Find where the given text appears and provide that cell's center as [X, Y] coordinate. 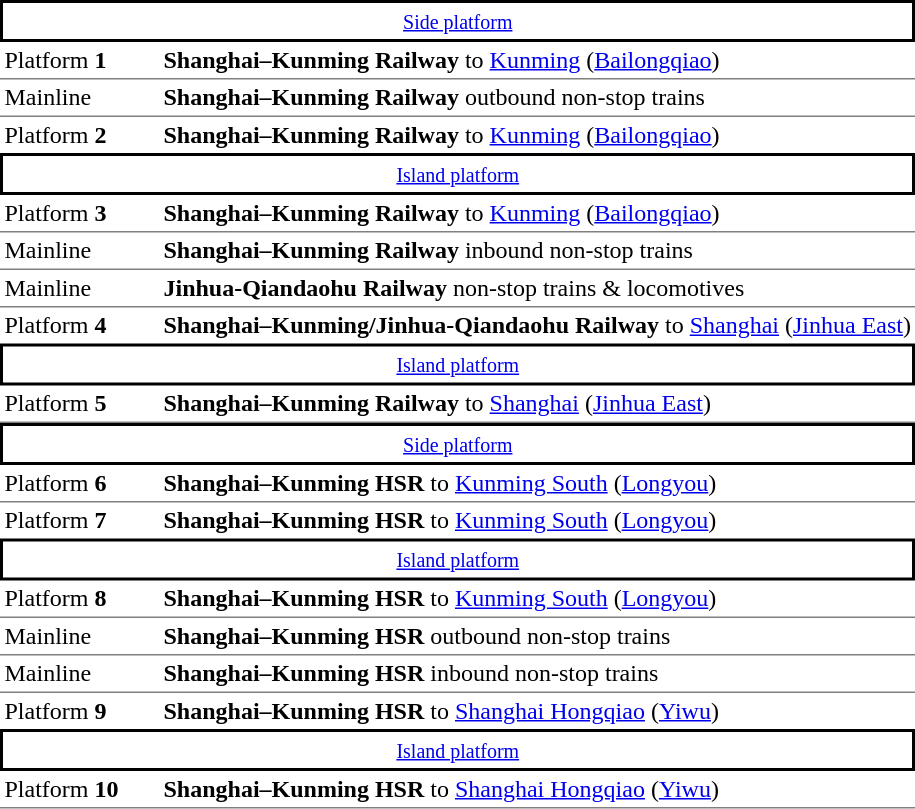
Platform 9 [80, 711]
Platform 8 [80, 599]
Platform 4 [80, 326]
Platform 6 [80, 484]
Platform 7 [80, 520]
Platform 5 [80, 405]
Platform 10 [80, 790]
Platform 1 [80, 61]
Platform 2 [80, 135]
Platform 3 [80, 214]
